Locate the cell with the specified text and output its [x, y] center coordinate. 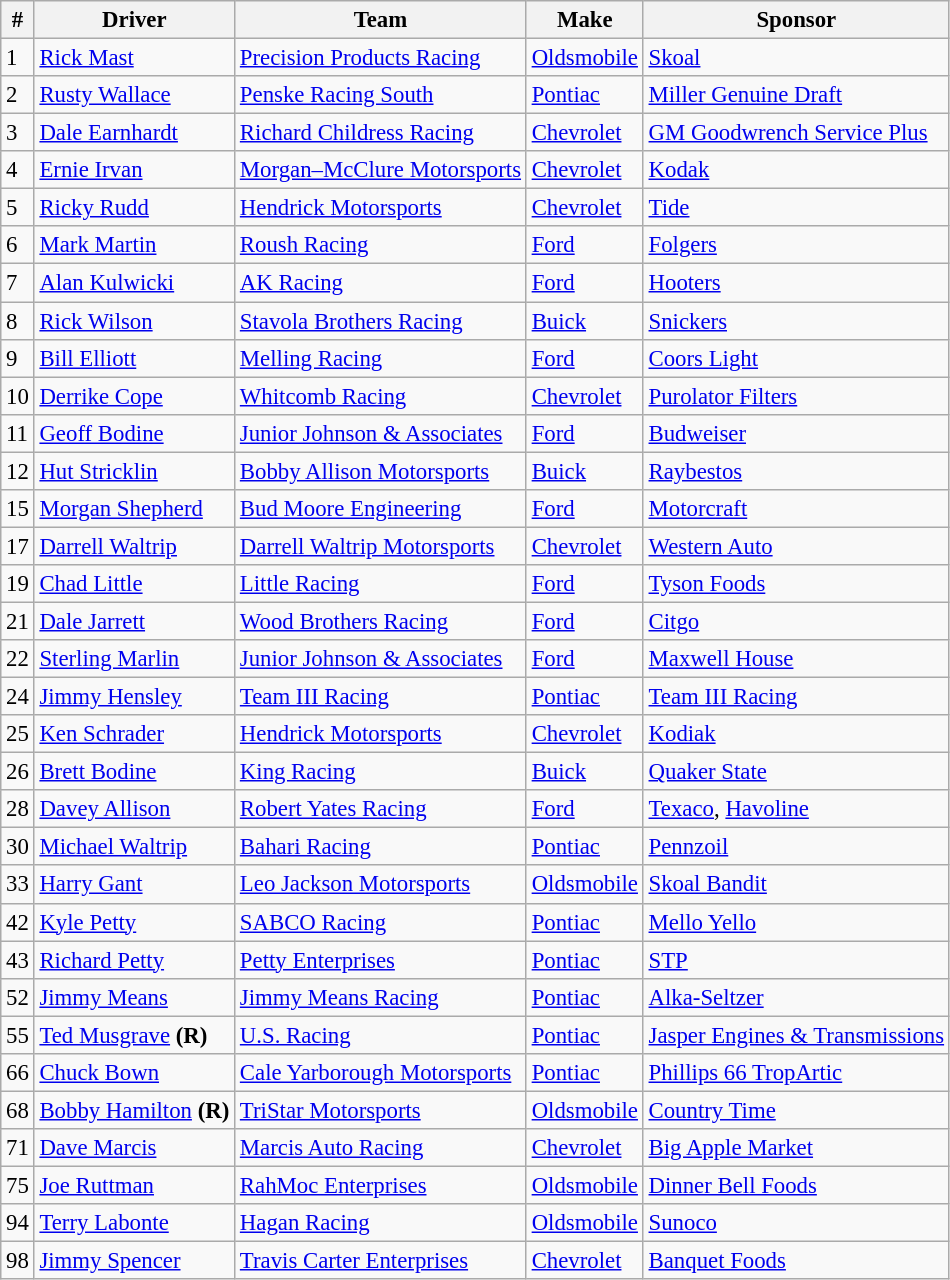
Richard Petty [134, 960]
Tide [796, 208]
Morgan–McClure Motorsports [381, 170]
1 [18, 58]
Jimmy Means [134, 997]
71 [18, 1148]
RahMoc Enterprises [381, 1185]
43 [18, 960]
Driver [134, 20]
Ted Musgrave (R) [134, 1035]
Travis Carter Enterprises [381, 1261]
68 [18, 1110]
Roush Racing [381, 245]
22 [18, 659]
Tyson Foods [796, 584]
Budweiser [796, 433]
Bobby Hamilton (R) [134, 1110]
Darrell Waltrip Motorsports [381, 546]
Bill Elliott [134, 358]
55 [18, 1035]
Motorcraft [796, 509]
Sterling Marlin [134, 659]
26 [18, 772]
Harry Gant [134, 885]
Quaker State [796, 772]
Phillips 66 TropArtic [796, 1073]
Morgan Shepherd [134, 509]
Dinner Bell Foods [796, 1185]
Western Auto [796, 546]
Jimmy Spencer [134, 1261]
Melling Racing [381, 358]
Wood Brothers Racing [381, 621]
Rick Mast [134, 58]
17 [18, 546]
Ernie Irvan [134, 170]
30 [18, 847]
Michael Waltrip [134, 847]
Coors Light [796, 358]
# [18, 20]
Mark Martin [134, 245]
Alka-Seltzer [796, 997]
98 [18, 1261]
Bahari Racing [381, 847]
4 [18, 170]
STP [796, 960]
21 [18, 621]
Richard Childress Racing [381, 133]
12 [18, 471]
Whitcomb Racing [381, 396]
Folgers [796, 245]
Joe Ruttman [134, 1185]
Rusty Wallace [134, 95]
Terry Labonte [134, 1223]
SABCO Racing [381, 922]
TriStar Motorsports [381, 1110]
52 [18, 997]
42 [18, 922]
Marcis Auto Racing [381, 1148]
Davey Allison [134, 809]
Kodiak [796, 734]
Citgo [796, 621]
Petty Enterprises [381, 960]
Banquet Foods [796, 1261]
Chad Little [134, 584]
Rick Wilson [134, 321]
Geoff Bodine [134, 433]
Chuck Bown [134, 1073]
Mello Yello [796, 922]
Robert Yates Racing [381, 809]
75 [18, 1185]
Big Apple Market [796, 1148]
Raybestos [796, 471]
Maxwell House [796, 659]
Team [381, 20]
5 [18, 208]
15 [18, 509]
AK Racing [381, 283]
Stavola Brothers Racing [381, 321]
66 [18, 1073]
Miller Genuine Draft [796, 95]
GM Goodwrench Service Plus [796, 133]
Brett Bodine [134, 772]
U.S. Racing [381, 1035]
Alan Kulwicki [134, 283]
Skoal [796, 58]
Texaco, Havoline [796, 809]
11 [18, 433]
2 [18, 95]
Hut Stricklin [134, 471]
3 [18, 133]
King Racing [381, 772]
33 [18, 885]
Leo Jackson Motorsports [381, 885]
Jasper Engines & Transmissions [796, 1035]
Country Time [796, 1110]
Hagan Racing [381, 1223]
10 [18, 396]
Derrike Cope [134, 396]
Jimmy Hensley [134, 697]
Sponsor [796, 20]
94 [18, 1223]
19 [18, 584]
Make [584, 20]
Darrell Waltrip [134, 546]
Snickers [796, 321]
Dale Jarrett [134, 621]
Ken Schrader [134, 734]
Little Racing [381, 584]
Sunoco [796, 1223]
Purolator Filters [796, 396]
28 [18, 809]
24 [18, 697]
8 [18, 321]
Bobby Allison Motorsports [381, 471]
Skoal Bandit [796, 885]
Cale Yarborough Motorsports [381, 1073]
Bud Moore Engineering [381, 509]
Ricky Rudd [134, 208]
Penske Racing South [381, 95]
Kyle Petty [134, 922]
9 [18, 358]
Pennzoil [796, 847]
25 [18, 734]
Hooters [796, 283]
Kodak [796, 170]
Dale Earnhardt [134, 133]
Dave Marcis [134, 1148]
Precision Products Racing [381, 58]
6 [18, 245]
7 [18, 283]
Jimmy Means Racing [381, 997]
